Pinpoint the cell where the given text exists, returning its (X, Y) midpoint coordinate. 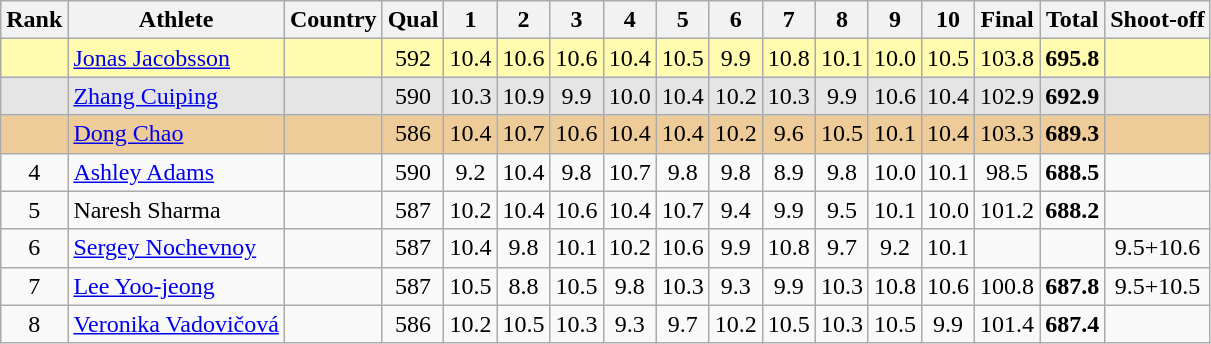
688.2 (1072, 210)
9.4 (736, 210)
Lee Yoo-jeong (176, 286)
Naresh Sharma (176, 210)
9.5+10.6 (1158, 248)
687.8 (1072, 286)
101.2 (1008, 210)
9.5+10.5 (1158, 286)
98.5 (1008, 172)
688.5 (1072, 172)
Ashley Adams (176, 172)
689.3 (1072, 134)
102.9 (1008, 96)
9 (894, 20)
Country (333, 20)
103.3 (1008, 134)
695.8 (1072, 58)
10.9 (524, 96)
Rank (34, 20)
3 (576, 20)
10 (948, 20)
100.8 (1008, 286)
Veronika Vadovičová (176, 324)
9.5 (842, 210)
Qual (413, 20)
1 (470, 20)
687.4 (1072, 324)
103.8 (1008, 58)
9.6 (788, 134)
592 (413, 58)
Zhang Cuiping (176, 96)
8.8 (524, 286)
Shoot-off (1158, 20)
692.9 (1072, 96)
Final (1008, 20)
Total (1072, 20)
Dong Chao (176, 134)
8.9 (788, 172)
101.4 (1008, 324)
Jonas Jacobsson (176, 58)
Athlete (176, 20)
2 (524, 20)
Sergey Nochevnoy (176, 248)
